Extract the [X, Y] coordinate from the center of the cell holding the provided text.  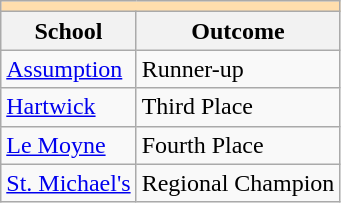
Runner-up [238, 69]
Le Moyne [68, 145]
Third Place [238, 107]
Regional Champion [238, 183]
St. Michael's [68, 183]
School [68, 31]
Hartwick [68, 107]
Fourth Place [238, 145]
Outcome [238, 31]
Assumption [68, 69]
